Identify which cell holds the provided text, then report its (x, y) central coordinate. 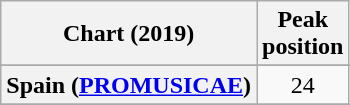
Peakposition (303, 34)
Spain (PROMUSICAE) (129, 85)
24 (303, 85)
Chart (2019) (129, 34)
